Locate the cell with the specified text and output its [x, y] center coordinate. 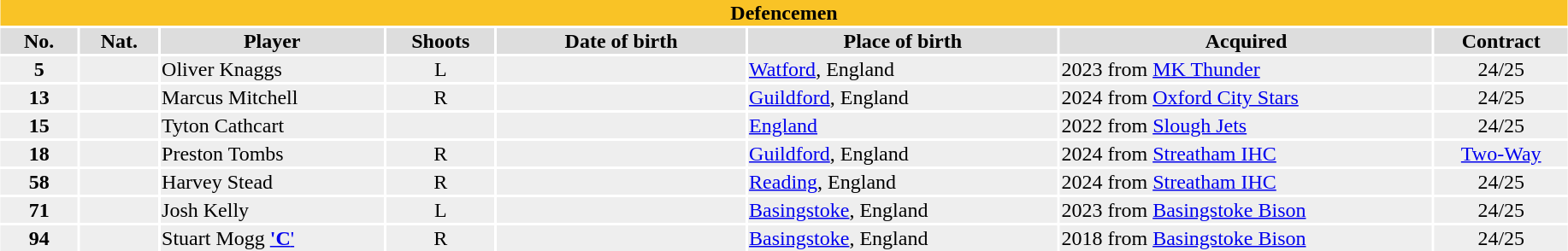
Tyton Cathcart [272, 125]
2023 from MK Thunder [1247, 69]
Shoots [441, 41]
Acquired [1247, 41]
71 [39, 210]
Watford, England [903, 69]
5 [39, 69]
Preston Tombs [272, 154]
2023 from Basingstoke Bison [1247, 210]
15 [39, 125]
58 [39, 182]
England [903, 125]
Contract [1501, 41]
Player [272, 41]
Nat. [120, 41]
No. [39, 41]
Place of birth [903, 41]
2022 from Slough Jets [1247, 125]
Harvey Stead [272, 182]
Date of birth [622, 41]
18 [39, 154]
Josh Kelly [272, 210]
2018 from Basingstoke Bison [1247, 238]
2024 from Oxford City Stars [1247, 97]
94 [39, 238]
Two-Way [1501, 154]
Oliver Knaggs [272, 69]
Marcus Mitchell [272, 97]
Stuart Mogg 'C' [272, 238]
Reading, England [903, 182]
13 [39, 97]
Defencemen [783, 13]
